Determine the (x, y) coordinate at the center of the cell enclosing the given text.  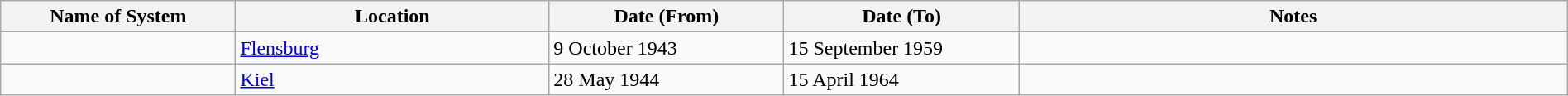
Flensburg (392, 48)
Date (To) (901, 17)
Kiel (392, 79)
15 April 1964 (901, 79)
Location (392, 17)
Name of System (118, 17)
28 May 1944 (667, 79)
Date (From) (667, 17)
15 September 1959 (901, 48)
Notes (1293, 17)
9 October 1943 (667, 48)
